From the cell containing the given text, extract its center point as [x, y] coordinate. 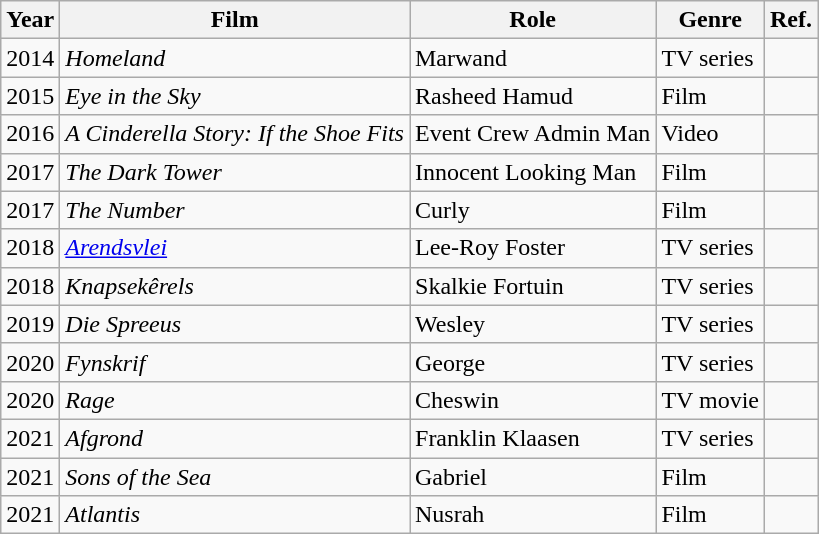
TV movie [710, 400]
2016 [30, 134]
Franklin Klaasen [533, 438]
Atlantis [235, 515]
Role [533, 20]
Arendsvlei [235, 248]
Year [30, 20]
Die Spreeus [235, 324]
Rage [235, 400]
Gabriel [533, 477]
Nusrah [533, 515]
A Cinderella Story: If the Shoe Fits [235, 134]
Eye in the Sky [235, 96]
George [533, 362]
The Dark Tower [235, 172]
Cheswin [533, 400]
Innocent Looking Man [533, 172]
2015 [30, 96]
Rasheed Hamud [533, 96]
2014 [30, 58]
Knapsekêrels [235, 286]
Skalkie Fortuin [533, 286]
The Number [235, 210]
Lee-Roy Foster [533, 248]
2019 [30, 324]
Event Crew Admin Man [533, 134]
Video [710, 134]
Fynskrif [235, 362]
Curly [533, 210]
Wesley [533, 324]
Genre [710, 20]
Homeland [235, 58]
Ref. [790, 20]
Marwand [533, 58]
Sons of the Sea [235, 477]
Afgrond [235, 438]
